Identify which cell holds the provided text, then report its (X, Y) central coordinate. 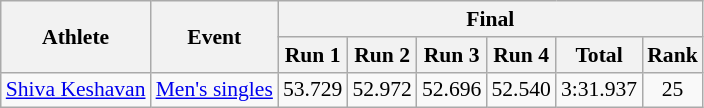
Run 3 (452, 55)
Rank (672, 55)
52.540 (520, 90)
Athlete (76, 36)
52.696 (452, 90)
Run 4 (520, 55)
Event (214, 36)
Run 1 (312, 55)
Shiva Keshavan (76, 90)
3:31.937 (599, 90)
25 (672, 90)
Run 2 (382, 55)
Men's singles (214, 90)
Total (599, 55)
52.972 (382, 90)
Final (490, 19)
53.729 (312, 90)
